Extract the [x, y] coordinate from the center of the cell holding the provided text.  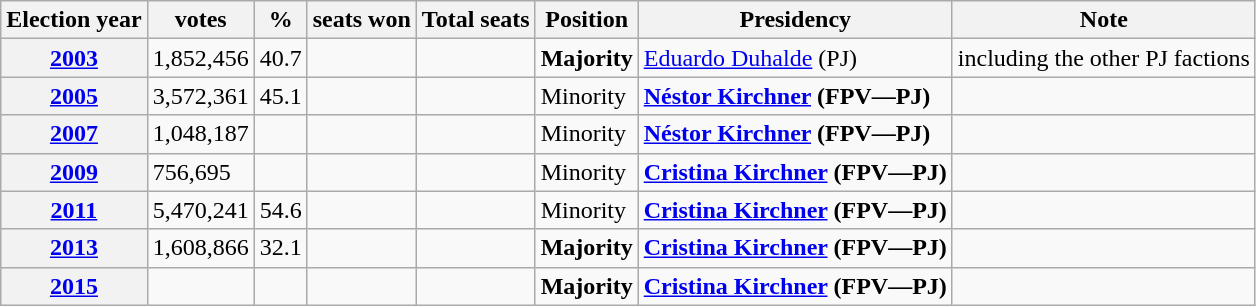
32.1 [280, 248]
Position [586, 20]
Presidency [795, 20]
votes [200, 20]
756,695 [200, 172]
including the other PJ factions [1104, 58]
1,608,866 [200, 248]
1,852,456 [200, 58]
2003 [74, 58]
40.7 [280, 58]
Eduardo Duhalde (PJ) [795, 58]
5,470,241 [200, 210]
2007 [74, 134]
2005 [74, 96]
1,048,187 [200, 134]
Election year [74, 20]
2015 [74, 286]
seats won [362, 20]
2011 [74, 210]
2009 [74, 172]
% [280, 20]
Note [1104, 20]
2013 [74, 248]
3,572,361 [200, 96]
45.1 [280, 96]
54.6 [280, 210]
Total seats [476, 20]
